Extract the [x, y] coordinate from the center of the cell holding the provided text.  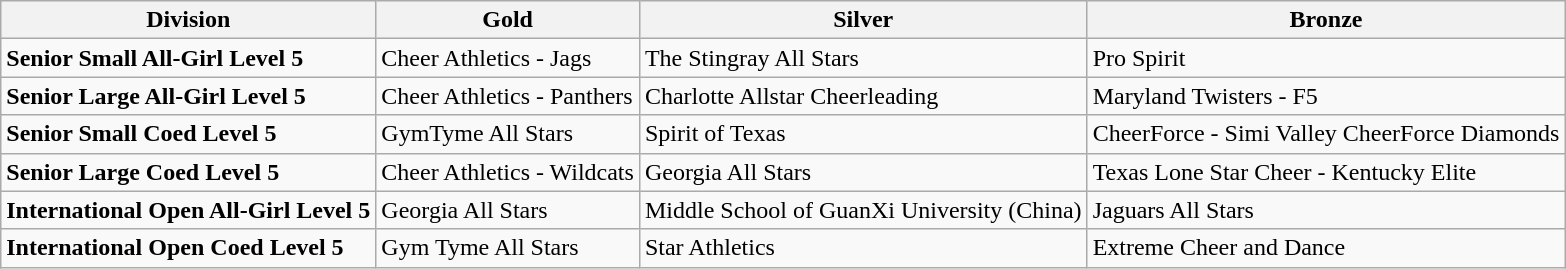
International Open All-Girl Level 5 [188, 210]
Charlotte Allstar Cheerleading [863, 96]
Cheer Athletics - Panthers [508, 96]
Middle School of GuanXi University (China) [863, 210]
Bronze [1326, 20]
Silver [863, 20]
Star Athletics [863, 248]
Senior Small All-Girl Level 5 [188, 58]
Cheer Athletics - Wildcats [508, 172]
The Stingray All Stars [863, 58]
Maryland Twisters - F5 [1326, 96]
GymTyme All Stars [508, 134]
Spirit of Texas [863, 134]
Extreme Cheer and Dance [1326, 248]
Gym Tyme All Stars [508, 248]
CheerForce - Simi Valley CheerForce Diamonds [1326, 134]
Gold [508, 20]
Senior Large All-Girl Level 5 [188, 96]
Cheer Athletics - Jags [508, 58]
Division [188, 20]
Senior Small Coed Level 5 [188, 134]
Pro Spirit [1326, 58]
Texas Lone Star Cheer - Kentucky Elite [1326, 172]
International Open Coed Level 5 [188, 248]
Jaguars All Stars [1326, 210]
Senior Large Coed Level 5 [188, 172]
